Provide the [X, Y] coordinate of the cell's center where the given text is located.  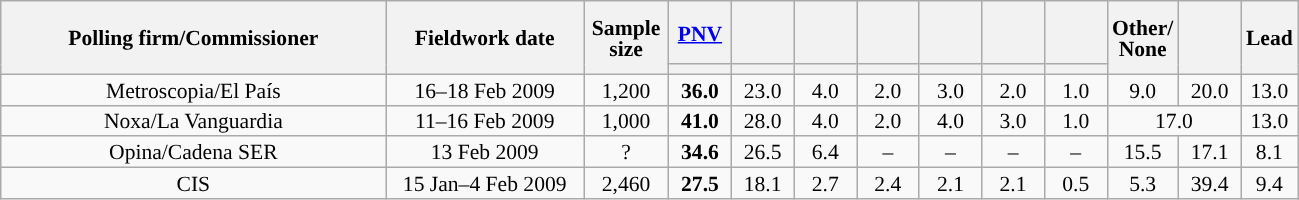
? [626, 152]
18.1 [762, 184]
13 Feb 2009 [485, 152]
1,200 [626, 90]
0.5 [1076, 184]
Polling firm/Commissioner [194, 38]
9.0 [1142, 90]
9.4 [1270, 184]
Fieldwork date [485, 38]
11–16 Feb 2009 [485, 120]
23.0 [762, 90]
2.4 [888, 184]
15.5 [1142, 152]
27.5 [700, 184]
1,000 [626, 120]
Metroscopia/El País [194, 90]
15 Jan–4 Feb 2009 [485, 184]
5.3 [1142, 184]
17.0 [1174, 120]
39.4 [1210, 184]
6.4 [826, 152]
26.5 [762, 152]
36.0 [700, 90]
Noxa/La Vanguardia [194, 120]
41.0 [700, 120]
2,460 [626, 184]
8.1 [1270, 152]
16–18 Feb 2009 [485, 90]
Other/None [1142, 38]
PNV [700, 32]
17.1 [1210, 152]
Lead [1270, 38]
20.0 [1210, 90]
Sample size [626, 38]
CIS [194, 184]
34.6 [700, 152]
2.7 [826, 184]
Opina/Cadena SER [194, 152]
28.0 [762, 120]
